Pinpoint the cell where the given text exists, returning its [X, Y] midpoint coordinate. 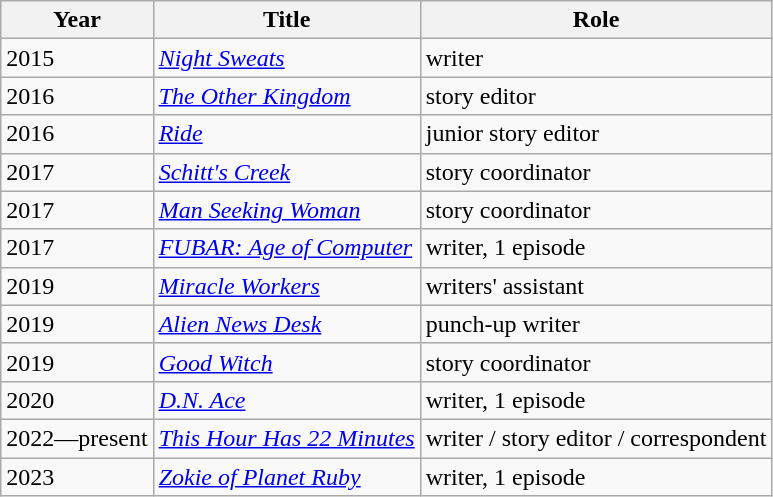
junior story editor [596, 134]
Role [596, 20]
D.N. Ace [286, 400]
writer / story editor / correspondent [596, 438]
2020 [77, 400]
The Other Kingdom [286, 96]
story editor [596, 96]
Miracle Workers [286, 286]
Man Seeking Woman [286, 210]
Night Sweats [286, 58]
FUBAR: Age of Computer [286, 248]
2015 [77, 58]
punch-up writer [596, 324]
This Hour Has 22 Minutes [286, 438]
Alien News Desk [286, 324]
writers' assistant [596, 286]
writer [596, 58]
Good Witch [286, 362]
Schitt's Creek [286, 172]
Title [286, 20]
Year [77, 20]
2023 [77, 477]
2022—present [77, 438]
Zokie of Planet Ruby [286, 477]
Ride [286, 134]
